Output the (x, y) coordinate of the center of the cell containing the given text.  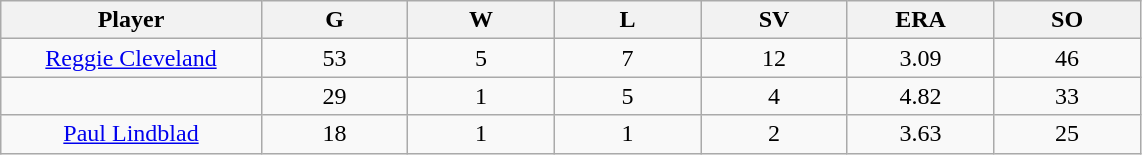
Reggie Cleveland (131, 58)
Paul Lindblad (131, 134)
4.82 (920, 96)
29 (334, 96)
W (482, 20)
7 (628, 58)
SO (1068, 20)
33 (1068, 96)
18 (334, 134)
ERA (920, 20)
53 (334, 58)
2 (774, 134)
12 (774, 58)
46 (1068, 58)
3.09 (920, 58)
3.63 (920, 134)
4 (774, 96)
G (334, 20)
25 (1068, 134)
Player (131, 20)
L (628, 20)
SV (774, 20)
